Provide the [x, y] coordinate of the cell's center where the given text is located.  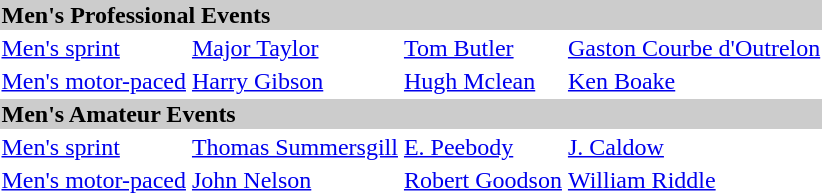
Ken Boake [694, 81]
Harry Gibson [294, 81]
Men's Professional Events [411, 15]
E. Peebody [482, 147]
Major Taylor [294, 48]
Men's Amateur Events [411, 114]
Thomas Summersgill [294, 147]
Gaston Courbe d'Outrelon [694, 48]
Men's motor-paced [94, 81]
Tom Butler [482, 48]
J. Caldow [694, 147]
Hugh Mclean [482, 81]
